Scan for the cell matching the given text and deliver its (X, Y) coordinate at center. 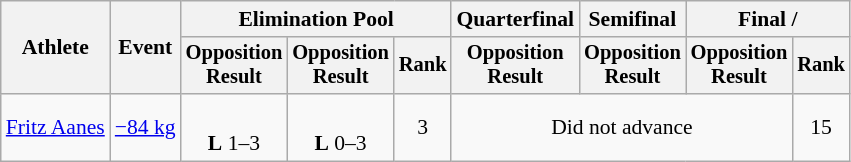
Elimination Pool (316, 19)
Semifinal (632, 19)
−84 kg (146, 128)
L 1–3 (234, 128)
Athlete (56, 48)
Final / (768, 19)
Did not advance (622, 128)
3 (423, 128)
L 0–3 (340, 128)
Quarterfinal (515, 19)
Event (146, 48)
15 (821, 128)
Fritz Aanes (56, 128)
